Scan for the cell matching the given text and deliver its (X, Y) coordinate at center. 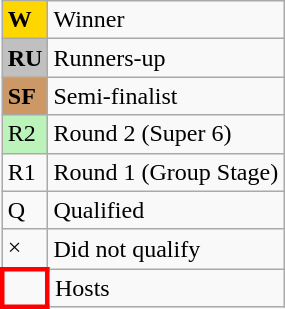
Q (25, 210)
Did not qualify (166, 249)
Winner (166, 20)
R1 (25, 172)
W (25, 20)
R2 (25, 134)
Semi-finalist (166, 96)
Qualified (166, 210)
RU (25, 58)
Round 2 (Super 6) (166, 134)
Runners-up (166, 58)
Round 1 (Group Stage) (166, 172)
× (25, 249)
Hosts (166, 288)
SF (25, 96)
